Detect which cell encompasses the target text, then output its (X, Y) center coordinate. 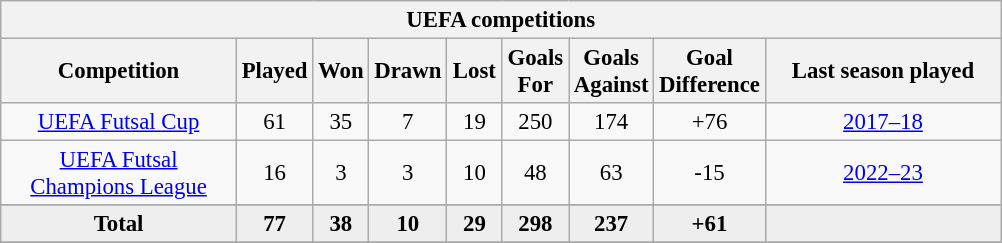
+76 (710, 122)
Last season played (883, 72)
7 (408, 122)
2022–23 (883, 174)
UEFA Futsal Cup (119, 122)
Competition (119, 72)
48 (535, 174)
Goals For (535, 72)
Drawn (408, 72)
38 (341, 224)
Played (274, 72)
Total (119, 224)
174 (610, 122)
Goal Difference (710, 72)
61 (274, 122)
250 (535, 122)
237 (610, 224)
2017–18 (883, 122)
Lost (475, 72)
16 (274, 174)
77 (274, 224)
UEFA FutsalChampions League (119, 174)
298 (535, 224)
29 (475, 224)
UEFA competitions (501, 20)
-15 (710, 174)
Won (341, 72)
19 (475, 122)
+61 (710, 224)
63 (610, 174)
Goals Against (610, 72)
35 (341, 122)
